From the cell containing the given text, extract its center point as [X, Y] coordinate. 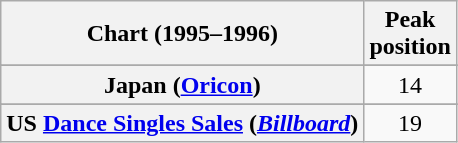
19 [410, 123]
Japan (Oricon) [182, 85]
14 [410, 85]
Peakposition [410, 34]
US Dance Singles Sales (Billboard) [182, 123]
Chart (1995–1996) [182, 34]
